Identify which cell holds the provided text, then report its (x, y) central coordinate. 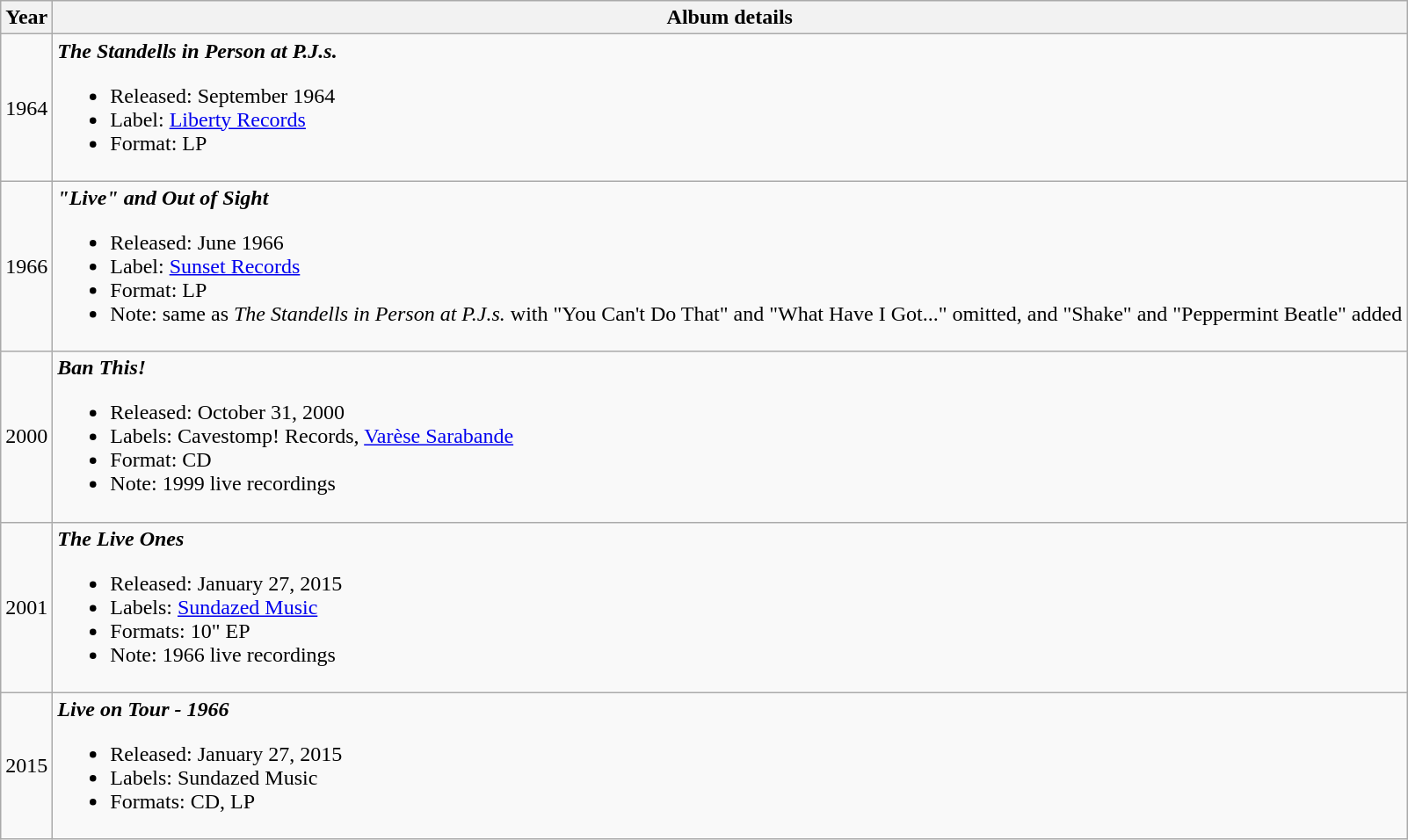
2000 (26, 437)
1964 (26, 107)
Ban This!Released: October 31, 2000Labels: Cavestomp! Records, Varèse Sarabande Format: CDNote: 1999 live recordings (729, 437)
2001 (26, 607)
The Standells in Person at P.J.s.Released: September 1964Label: Liberty Records Format: LP (729, 107)
2015 (26, 766)
The Live OnesReleased: January 27, 2015Labels: Sundazed Music Formats: 10" EPNote: 1966 live recordings (729, 607)
Live on Tour - 1966Released: January 27, 2015Labels: Sundazed Music Formats: CD, LP (729, 766)
Album details (729, 18)
1966 (26, 266)
Year (26, 18)
